Determine the (X, Y) coordinate at the center of the cell enclosing the given text.  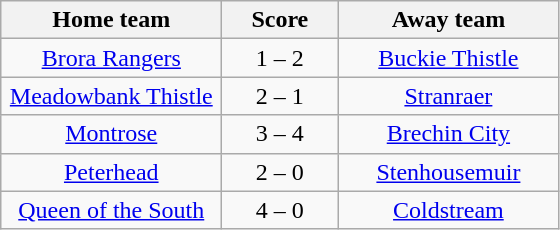
Peterhead (112, 172)
Brora Rangers (112, 58)
Meadowbank Thistle (112, 96)
2 – 0 (280, 172)
Montrose (112, 134)
Brechin City (448, 134)
3 – 4 (280, 134)
Buckie Thistle (448, 58)
Home team (112, 20)
4 – 0 (280, 210)
Stenhousemuir (448, 172)
Coldstream (448, 210)
Away team (448, 20)
Stranraer (448, 96)
Score (280, 20)
1 – 2 (280, 58)
2 – 1 (280, 96)
Queen of the South (112, 210)
